Capture the cell that displays the provided text and extract its [x, y] central coordinate. 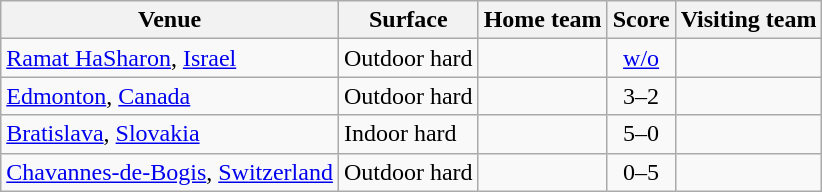
Venue [170, 20]
w/o [641, 58]
Chavannes-de-Bogis, Switzerland [170, 172]
0–5 [641, 172]
Visiting team [748, 20]
3–2 [641, 96]
Indoor hard [408, 134]
Surface [408, 20]
Bratislava, Slovakia [170, 134]
Home team [542, 20]
Edmonton, Canada [170, 96]
Ramat HaSharon, Israel [170, 58]
5–0 [641, 134]
Score [641, 20]
